Capture the cell that displays the provided text and extract its [x, y] central coordinate. 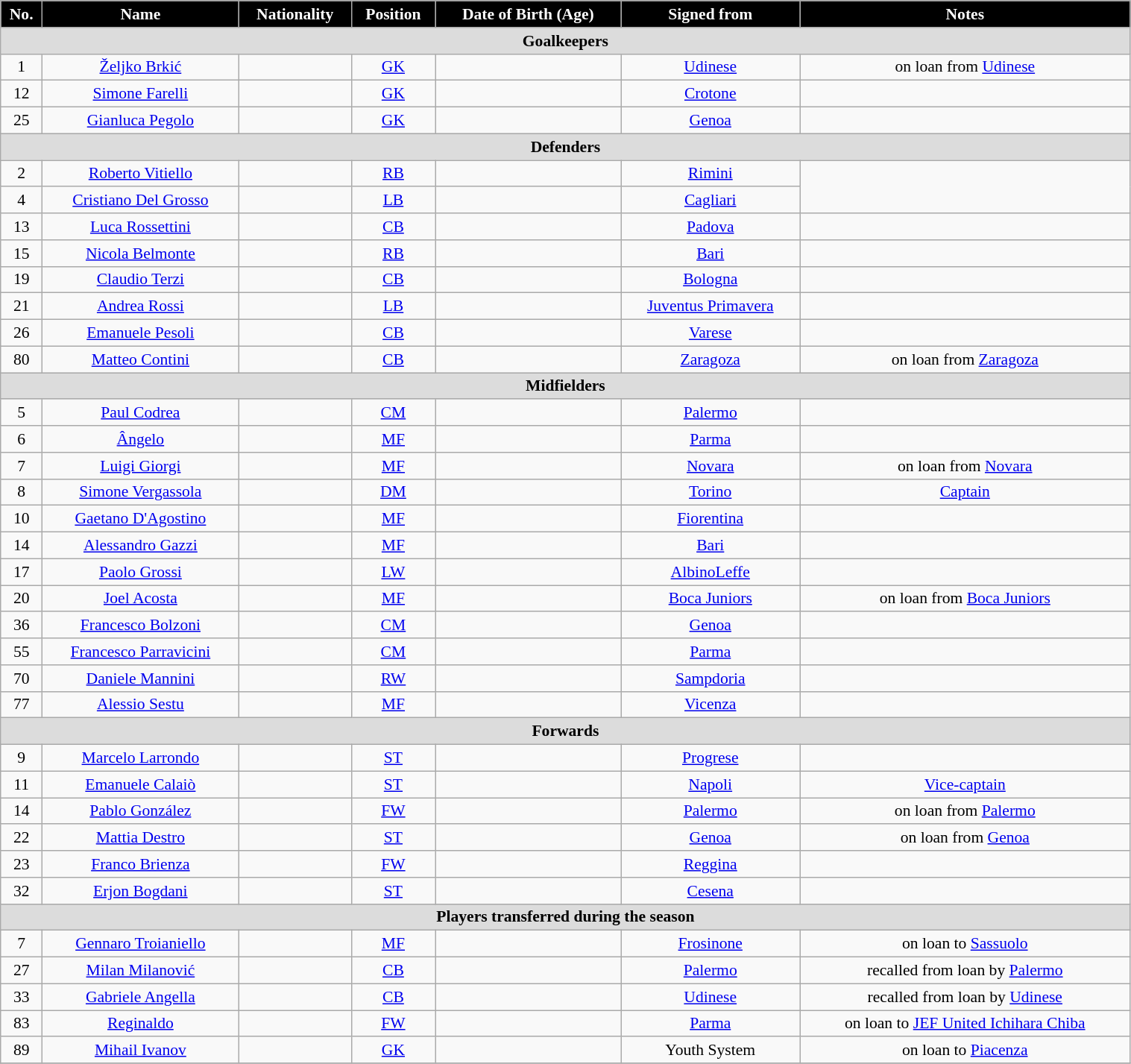
Gabriele Angella [141, 997]
4 [22, 201]
Sampdoria [711, 679]
Vicenza [711, 705]
Paul Codrea [141, 413]
Emanuele Calaiò [141, 784]
on loan from Boca Juniors [965, 599]
Željko Brkić [141, 67]
26 [22, 333]
Mattia Destro [141, 838]
Alessandro Gazzi [141, 546]
on loan to Sassuolo [965, 944]
13 [22, 227]
8 [22, 492]
on loan to JEF United Ichihara Chiba [965, 1024]
Novara [711, 466]
on loan to Piacenza [965, 1051]
Rimini [711, 174]
Goalkeepers [565, 41]
Simone Vergassola [141, 492]
25 [22, 121]
83 [22, 1024]
12 [22, 94]
17 [22, 572]
70 [22, 679]
Zaragoza [711, 359]
LW [394, 572]
Paolo Grossi [141, 572]
80 [22, 359]
Emanuele Pesoli [141, 333]
Captain [965, 492]
Varese [711, 333]
Youth System [711, 1051]
Erjon Bogdani [141, 891]
on loan from Zaragoza [965, 359]
Napoli [711, 784]
Vice-captain [965, 784]
9 [22, 758]
36 [22, 626]
AlbinoLeffe [711, 572]
on loan from Udinese [965, 67]
Reggina [711, 864]
Players transferred during the season [565, 917]
Matteo Contini [141, 359]
Luca Rossettini [141, 227]
Juventus Primavera [711, 306]
recalled from loan by Udinese [965, 997]
Bologna [711, 280]
on loan from Genoa [965, 838]
Name [141, 14]
Gaetano D'Agostino [141, 519]
on loan from Novara [965, 466]
Torino [711, 492]
Roberto Vitiello [141, 174]
Forwards [565, 731]
21 [22, 306]
Cesena [711, 891]
Francesco Parravicini [141, 652]
RW [394, 679]
27 [22, 971]
89 [22, 1051]
Alessio Sestu [141, 705]
recalled from loan by Palermo [965, 971]
Notes [965, 14]
Boca Juniors [711, 599]
5 [22, 413]
Gianluca Pegolo [141, 121]
Midfielders [565, 386]
Simone Farelli [141, 94]
Claudio Terzi [141, 280]
77 [22, 705]
Marcelo Larrondo [141, 758]
22 [22, 838]
Joel Acosta [141, 599]
55 [22, 652]
Signed from [711, 14]
Luigi Giorgi [141, 466]
20 [22, 599]
23 [22, 864]
Position [394, 14]
Andrea Rossi [141, 306]
11 [22, 784]
10 [22, 519]
Crotone [711, 94]
Franco Brienza [141, 864]
2 [22, 174]
Gennaro Troianiello [141, 944]
Cagliari [711, 201]
Reginaldo [141, 1024]
Pablo González [141, 811]
15 [22, 254]
Progrese [711, 758]
33 [22, 997]
Frosinone [711, 944]
Ângelo [141, 439]
Date of Birth (Age) [528, 14]
Milan Milanović [141, 971]
32 [22, 891]
Fiorentina [711, 519]
on loan from Palermo [965, 811]
Francesco Bolzoni [141, 626]
Nicola Belmonte [141, 254]
Daniele Mannini [141, 679]
Nationality [295, 14]
No. [22, 14]
DM [394, 492]
Mihail Ivanov [141, 1051]
Defenders [565, 147]
6 [22, 439]
19 [22, 280]
1 [22, 67]
Padova [711, 227]
Cristiano Del Grosso [141, 201]
